Output the (X, Y) coordinate of the center of the cell containing the given text.  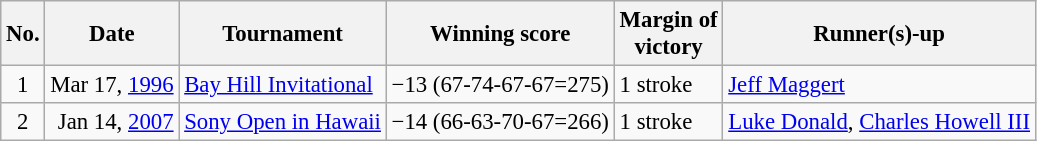
1 (23, 85)
Jeff Maggert (879, 85)
Margin ofvictory (668, 34)
Date (112, 34)
Tournament (282, 34)
2 (23, 122)
Winning score (500, 34)
−14 (66-63-70-67=266) (500, 122)
Luke Donald, Charles Howell III (879, 122)
Mar 17, 1996 (112, 85)
−13 (67-74-67-67=275) (500, 85)
No. (23, 34)
Sony Open in Hawaii (282, 122)
Runner(s)-up (879, 34)
Jan 14, 2007 (112, 122)
Bay Hill Invitational (282, 85)
